Search for the cell housing the specified text and yield its [X, Y] center coordinate. 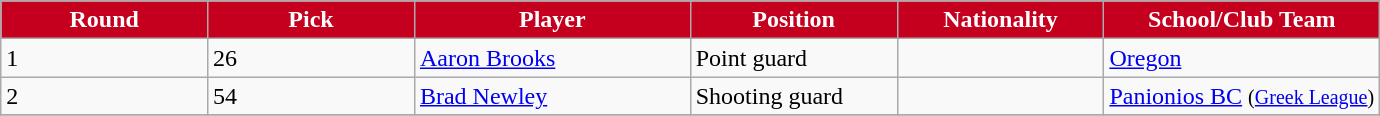
Aaron Brooks [552, 58]
1 [104, 58]
Pick [312, 20]
Brad Newley [552, 96]
School/Club Team [1242, 20]
Position [794, 20]
Panionios BC (Greek League) [1242, 96]
2 [104, 96]
Oregon [1242, 58]
26 [312, 58]
Nationality [1000, 20]
Round [104, 20]
54 [312, 96]
Player [552, 20]
Point guard [794, 58]
Shooting guard [794, 96]
